Pinpoint the cell where the given text exists, returning its (x, y) midpoint coordinate. 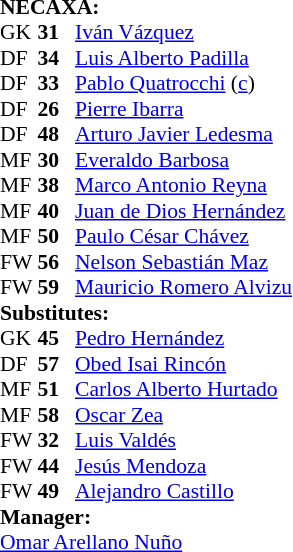
49 (57, 491)
Mauricio Romero Alvizu (184, 287)
Obed Isai Rincón (184, 364)
Manager: (146, 517)
30 (57, 160)
56 (57, 262)
26 (57, 109)
48 (57, 135)
57 (57, 364)
38 (57, 185)
Marco Antonio Reyna (184, 185)
Pablo Quatrocchi (c) (184, 83)
Carlos Alberto Hurtado (184, 389)
33 (57, 83)
Iván Vázquez (184, 33)
50 (57, 237)
Substitutes: (146, 313)
Everaldo Barbosa (184, 160)
Paulo César Chávez (184, 237)
32 (57, 441)
Luis Valdés (184, 441)
Juan de Dios Hernández (184, 211)
Oscar Zea (184, 415)
51 (57, 389)
Pierre Ibarra (184, 109)
Alejandro Castillo (184, 491)
Nelson Sebastián Maz (184, 262)
Arturo Javier Ledesma (184, 135)
58 (57, 415)
Jesús Mendoza (184, 466)
Pedro Hernández (184, 339)
45 (57, 339)
59 (57, 287)
34 (57, 58)
40 (57, 211)
31 (57, 33)
44 (57, 466)
Luis Alberto Padilla (184, 58)
